For the text-containing cell, return its midpoint in [X, Y] coordinate format. 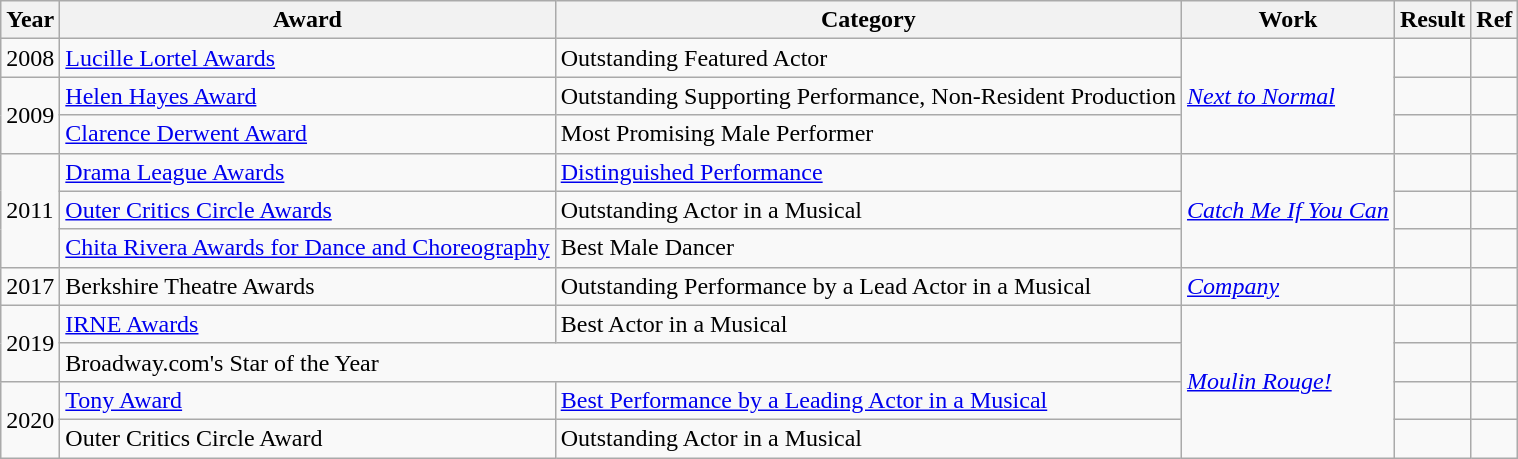
Chita Rivera Awards for Dance and Choreography [308, 248]
Broadway.com's Star of the Year [621, 362]
Berkshire Theatre Awards [308, 286]
Catch Me If You Can [1288, 210]
Tony Award [308, 400]
Outer Critics Circle Award [308, 438]
Moulin Rouge! [1288, 381]
Work [1288, 20]
Category [868, 20]
2011 [30, 210]
Year [30, 20]
Outstanding Performance by a Lead Actor in a Musical [868, 286]
Next to Normal [1288, 96]
Distinguished Performance [868, 172]
Most Promising Male Performer [868, 134]
Company [1288, 286]
Helen Hayes Award [308, 96]
Award [308, 20]
Lucille Lortel Awards [308, 58]
2020 [30, 419]
Clarence Derwent Award [308, 134]
Best Actor in a Musical [868, 324]
Outstanding Supporting Performance, Non-Resident Production [868, 96]
Outer Critics Circle Awards [308, 210]
IRNE Awards [308, 324]
Best Male Dancer [868, 248]
2019 [30, 343]
Drama League Awards [308, 172]
Ref [1494, 20]
Best Performance by a Leading Actor in a Musical [868, 400]
2008 [30, 58]
Result [1432, 20]
2017 [30, 286]
Outstanding Featured Actor [868, 58]
2009 [30, 115]
